Provide the [x, y] coordinate of the cell's center where the given text is located.  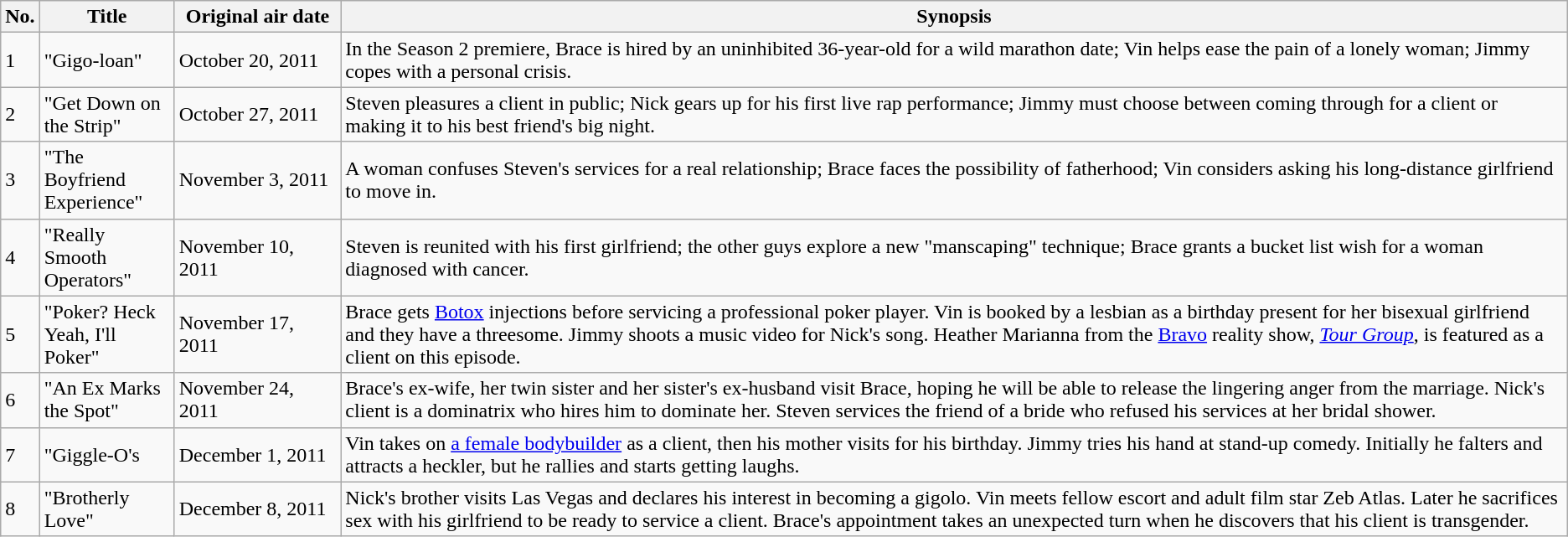
"Poker? Heck Yeah, I'll Poker" [107, 334]
2 [20, 114]
"Get Down on the Strip" [107, 114]
"Brotherly Love" [107, 509]
"Giggle-O's [107, 454]
October 27, 2011 [258, 114]
7 [20, 454]
December 8, 2011 [258, 509]
"The Boyfriend Experience" [107, 180]
Title [107, 17]
Original air date [258, 17]
November 24, 2011 [258, 400]
November 3, 2011 [258, 180]
No. [20, 17]
October 20, 2011 [258, 60]
5 [20, 334]
November 17, 2011 [258, 334]
3 [20, 180]
"Really Smooth Operators" [107, 257]
December 1, 2011 [258, 454]
1 [20, 60]
November 10, 2011 [258, 257]
8 [20, 509]
Synopsis [954, 17]
"Gigo-loan" [107, 60]
4 [20, 257]
6 [20, 400]
"An Ex Marks the Spot" [107, 400]
